Determine the [x, y] coordinate at the center of the cell enclosing the given text.  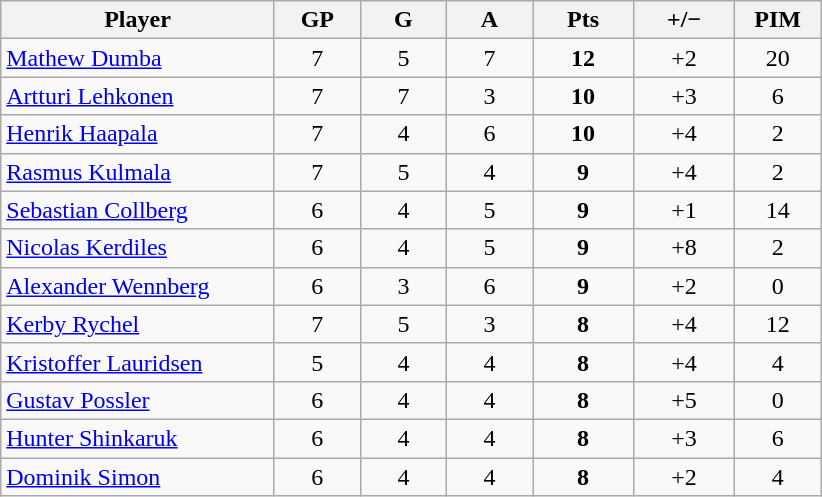
Rasmus Kulmala [138, 172]
20 [778, 58]
Sebastian Collberg [138, 210]
A [489, 20]
G [403, 20]
Alexander Wennberg [138, 286]
Nicolas Kerdiles [138, 248]
Henrik Haapala [138, 134]
+/− [684, 20]
Mathew Dumba [138, 58]
GP [317, 20]
+8 [684, 248]
Kristoffer Lauridsen [138, 362]
Dominik Simon [138, 477]
14 [778, 210]
+1 [684, 210]
PIM [778, 20]
Gustav Possler [138, 400]
Kerby Rychel [138, 324]
Player [138, 20]
Pts [582, 20]
Hunter Shinkaruk [138, 438]
Artturi Lehkonen [138, 96]
+5 [684, 400]
